Capture the cell that displays the provided text and extract its (X, Y) central coordinate. 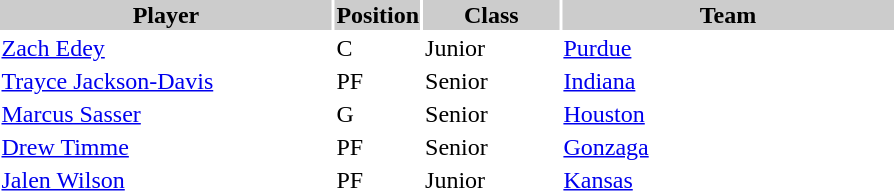
Purdue (728, 48)
Indiana (728, 81)
Marcus Sasser (166, 114)
Junior (492, 48)
Team (728, 15)
G (378, 114)
Class (492, 15)
Drew Timme (166, 147)
Gonzaga (728, 147)
Position (378, 15)
Trayce Jackson-Davis (166, 81)
Houston (728, 114)
C (378, 48)
Zach Edey (166, 48)
Player (166, 15)
